Find where the given text appears and provide that cell's center as (X, Y) coordinate. 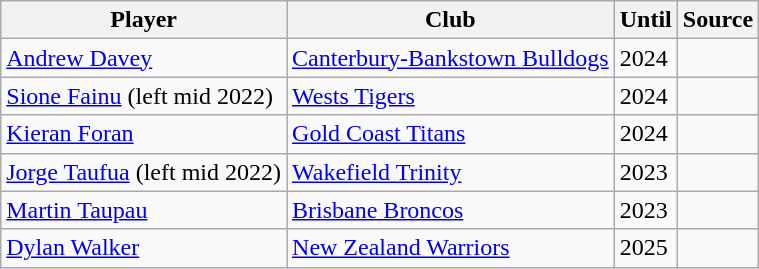
Gold Coast Titans (451, 134)
2025 (646, 248)
Until (646, 20)
New Zealand Warriors (451, 248)
Brisbane Broncos (451, 210)
Sione Fainu (left mid 2022) (144, 96)
Wests Tigers (451, 96)
Club (451, 20)
Dylan Walker (144, 248)
Canterbury-Bankstown Bulldogs (451, 58)
Kieran Foran (144, 134)
Martin Taupau (144, 210)
Andrew Davey (144, 58)
Wakefield Trinity (451, 172)
Source (718, 20)
Player (144, 20)
Jorge Taufua (left mid 2022) (144, 172)
